Extract the [x, y] coordinate from the center of the cell holding the provided text.  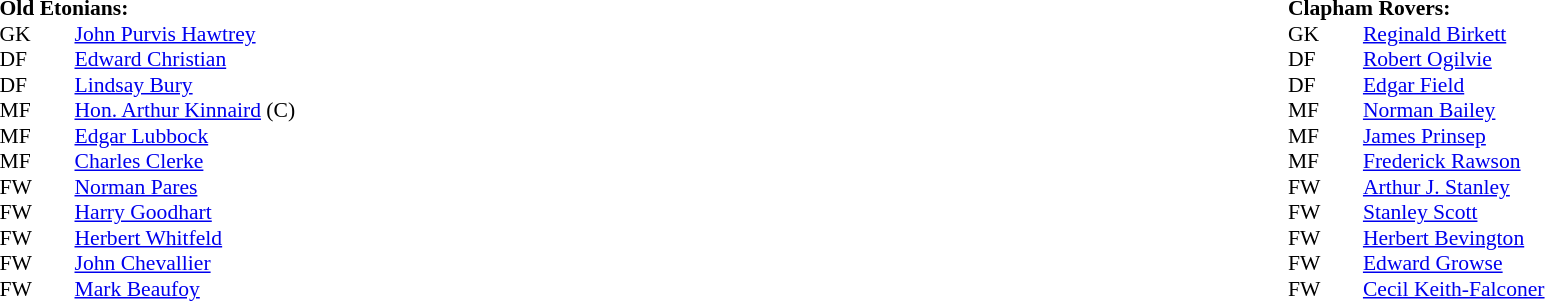
Robert Ogilvie [1454, 59]
Frederick Rawson [1454, 161]
Norman Bailey [1454, 111]
Stanley Scott [1454, 213]
Arthur J. Stanley [1454, 187]
James Prinsep [1454, 136]
Edgar Field [1454, 85]
Reginald Birkett [1454, 34]
Norman Pares [184, 187]
Edward Christian [184, 59]
Edgar Lubbock [184, 136]
Herbert Bevington [1454, 238]
John Chevallier [184, 263]
Edward Growse [1454, 263]
John Purvis Hawtrey [184, 34]
Charles Clerke [184, 161]
Lindsay Bury [184, 85]
Harry Goodhart [184, 213]
Herbert Whitfeld [184, 238]
Hon. Arthur Kinnaird (C) [184, 111]
